Identify which cell holds the provided text, then report its (x, y) central coordinate. 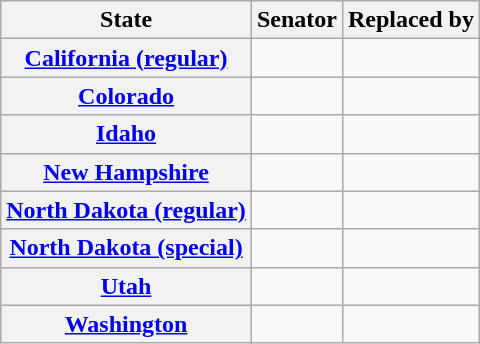
Senator (296, 20)
Utah (126, 286)
Washington (126, 324)
Idaho (126, 134)
California (regular) (126, 58)
New Hampshire (126, 172)
Colorado (126, 96)
North Dakota (special) (126, 248)
State (126, 20)
Replaced by (410, 20)
North Dakota (regular) (126, 210)
